Provide the [X, Y] coordinate of the cell's center where the given text is located.  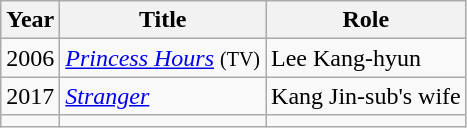
Kang Jin-sub's wife [366, 96]
Lee Kang-hyun [366, 58]
Year [30, 20]
Title [163, 20]
2006 [30, 58]
Role [366, 20]
Stranger [163, 96]
2017 [30, 96]
Princess Hours (TV) [163, 58]
